Extract the (X, Y) coordinate from the center of the cell holding the provided text.  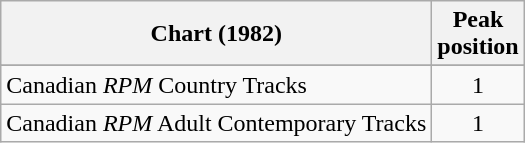
Canadian RPM Country Tracks (216, 85)
Canadian RPM Adult Contemporary Tracks (216, 123)
Chart (1982) (216, 34)
Peakposition (478, 34)
